Find where the given text appears and provide that cell's center as (X, Y) coordinate. 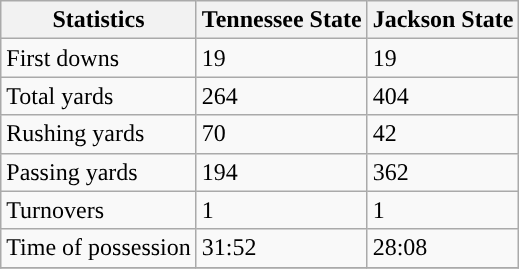
Tennessee State (282, 20)
31:52 (282, 248)
Total yards (99, 96)
70 (282, 134)
First downs (99, 58)
264 (282, 96)
28:08 (443, 248)
404 (443, 96)
Jackson State (443, 20)
Turnovers (99, 210)
Statistics (99, 20)
42 (443, 134)
Passing yards (99, 172)
Time of possession (99, 248)
194 (282, 172)
Rushing yards (99, 134)
362 (443, 172)
